Detect which cell encompasses the target text, then output its [X, Y] center coordinate. 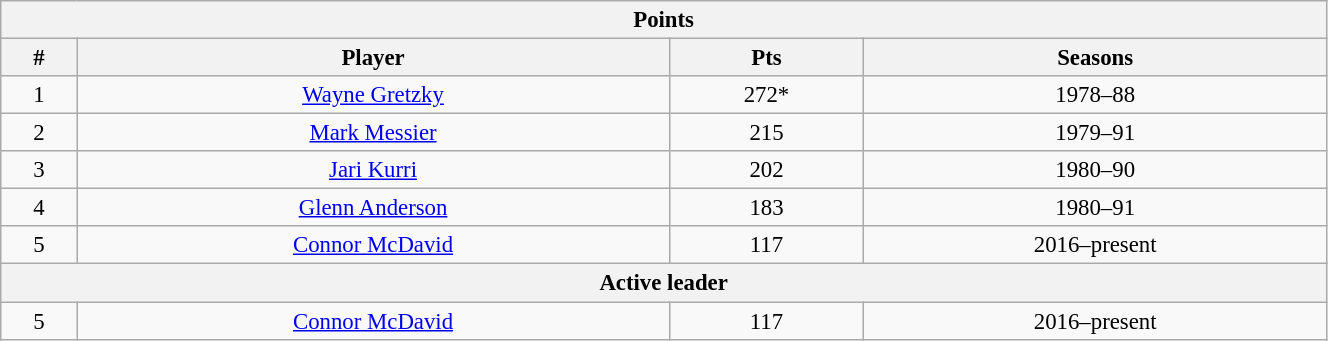
Player [373, 58]
1 [39, 95]
1980–90 [1096, 170]
1979–91 [1096, 133]
272* [766, 95]
Mark Messier [373, 133]
Active leader [664, 283]
Points [664, 20]
215 [766, 133]
# [39, 58]
3 [39, 170]
Seasons [1096, 58]
202 [766, 170]
2 [39, 133]
1980–91 [1096, 208]
1978–88 [1096, 95]
Pts [766, 58]
Glenn Anderson [373, 208]
4 [39, 208]
183 [766, 208]
Wayne Gretzky [373, 95]
Jari Kurri [373, 170]
